Return (X, Y) of the center of cell containing provided text 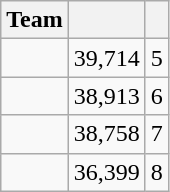
7 (156, 134)
Team (35, 20)
38,913 (106, 96)
5 (156, 58)
38,758 (106, 134)
39,714 (106, 58)
8 (156, 172)
6 (156, 96)
36,399 (106, 172)
